Output the [X, Y] coordinate of the center of the cell containing the given text.  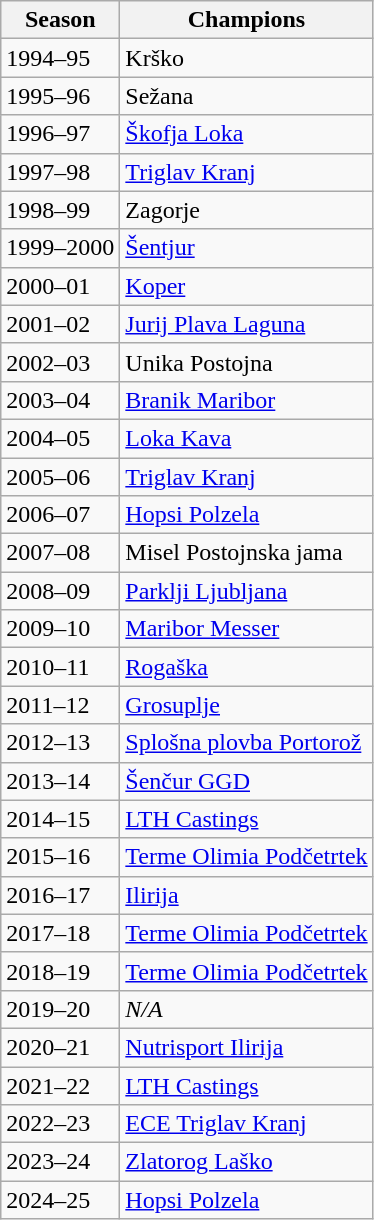
2017–18 [60, 933]
Parklji Ljubljana [246, 591]
Ilirija [246, 895]
Season [60, 20]
Zlatorog Laško [246, 1162]
N/A [246, 1009]
Splošna plovba Portorož [246, 743]
2019–20 [60, 1009]
1997–98 [60, 172]
2023–24 [60, 1162]
Loka Kava [246, 438]
2009–10 [60, 629]
2000–01 [60, 286]
2005–06 [60, 477]
1999–2000 [60, 248]
Škofja Loka [246, 134]
Misel Postojnska jama [246, 553]
Maribor Messer [246, 629]
Krško [246, 58]
1995–96 [60, 96]
2016–17 [60, 895]
Nutrisport Ilirija [246, 1047]
2001–02 [60, 324]
Champions [246, 20]
2013–14 [60, 781]
Šentjur [246, 248]
2006–07 [60, 515]
Jurij Plava Laguna [246, 324]
2004–05 [60, 438]
2007–08 [60, 553]
Unika Postojna [246, 362]
2014–15 [60, 819]
1998–99 [60, 210]
2011–12 [60, 705]
Branik Maribor [246, 400]
ECE Triglav Kranj [246, 1124]
1996–97 [60, 134]
2012–13 [60, 743]
2024–25 [60, 1200]
Šenčur GGD [246, 781]
Sežana [246, 96]
2021–22 [60, 1085]
2018–19 [60, 971]
2002–03 [60, 362]
Zagorje [246, 210]
Grosuplje [246, 705]
1994–95 [60, 58]
Koper [246, 286]
2020–21 [60, 1047]
2003–04 [60, 400]
2010–11 [60, 667]
2008–09 [60, 591]
Rogaška [246, 667]
2022–23 [60, 1124]
2015–16 [60, 857]
